Pinpoint the cell where the given text exists, returning its (x, y) midpoint coordinate. 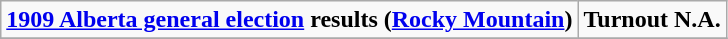
1909 Alberta general election results (Rocky Mountain) (290, 20)
Turnout N.A. (652, 20)
